Return the (X, Y) coordinate for the center point of the cell that contains the specified text.  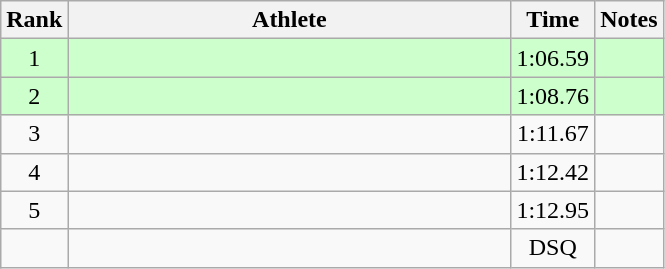
2 (34, 96)
1:12.42 (553, 172)
1 (34, 58)
1:11.67 (553, 134)
1:06.59 (553, 58)
1:08.76 (553, 96)
3 (34, 134)
1:12.95 (553, 210)
Time (553, 20)
Rank (34, 20)
DSQ (553, 248)
4 (34, 172)
Notes (629, 20)
5 (34, 210)
Athlete (290, 20)
